Find where the given text appears and provide that cell's center as (x, y) coordinate. 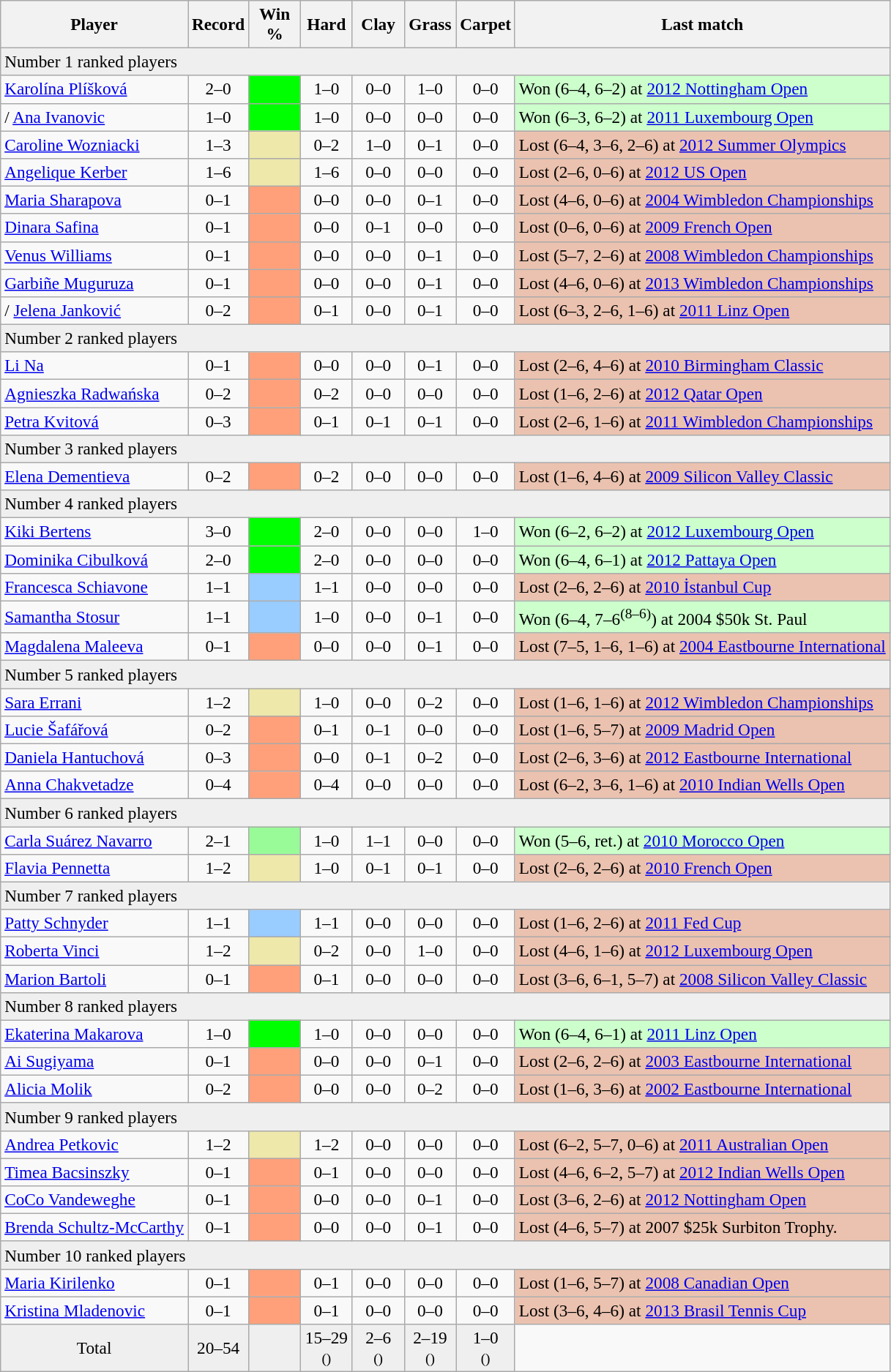
Won (6–4, 6–2) at 2012 Nottingham Open (702, 89)
Lost (2–6, 3–6) at 2012 Eastbourne International (702, 757)
2–1 (218, 840)
Lost (1–6, 2–6) at 2012 Qatar Open (702, 393)
Won (6–2, 6–2) at 2012 Luxembourg Open (702, 531)
Lost (1–6, 3–6) at 2002 Eastbourne International (702, 1089)
Grass (430, 23)
Andrea Petkovic (94, 1144)
/ Jelena Janković (94, 310)
Ai Sugiyama (94, 1061)
Kiki Bertens (94, 531)
Number 5 ranked players (445, 674)
Caroline Wozniacki (94, 144)
Anna Chakvetadze (94, 785)
Lost (4–6, 0–6) at 2004 Wimbledon Championships (702, 200)
Lost (5–7, 2–6) at 2008 Wimbledon Championships (702, 255)
Number 9 ranked players (445, 1117)
Maria Kirilenko (94, 1283)
Karolína Plíšková (94, 89)
Lost (4–6, 5–7) at 2007 $25k Surbiton Trophy. (702, 1227)
Win % (275, 23)
Timea Bacsinszky (94, 1172)
Won (6–3, 6–2) at 2011 Luxembourg Open (702, 117)
Clay (378, 23)
CoCo Vandeweghe (94, 1199)
Won (6–4, 6–1) at 2012 Pattaya Open (702, 559)
Dominika Cibulková (94, 559)
Number 4 ranked players (445, 504)
Lost (2–6, 2–6) at 2010 French Open (702, 868)
Last match (702, 23)
Patty Schnyder (94, 923)
Lost (0–6, 0–6) at 2009 French Open (702, 228)
Lucie Šafářová (94, 730)
2–19 () (430, 1348)
1–0 () (486, 1348)
Venus Williams (94, 255)
Lost (3–6, 4–6) at 2013 Brasil Tennis Cup (702, 1310)
Flavia Pennetta (94, 868)
Lost (2–6, 2–6) at 2010 İstanbul Cup (702, 587)
Won (6–4, 7–6(8–6)) at 2004 $50k St. Paul (702, 617)
Lost (1–6, 1–6) at 2012 Wimbledon Championships (702, 702)
Won (5–6, ret.) at 2010 Morocco Open (702, 840)
Player (94, 23)
Total (94, 1348)
Lost (6–4, 3–6, 2–6) at 2012 Summer Olympics (702, 144)
Daniela Hantuchová (94, 757)
Number 2 ranked players (445, 338)
Lost (7–5, 1–6, 1–6) at 2004 Eastbourne International (702, 647)
Number 3 ranked players (445, 449)
Hard (327, 23)
Lost (3–6, 6–1, 5–7) at 2008 Silicon Valley Classic (702, 978)
/ Ana Ivanovic (94, 117)
Lost (6–3, 2–6, 1–6) at 2011 Linz Open (702, 310)
Lost (6–2, 3–6, 1–6) at 2010 Indian Wells Open (702, 785)
Samantha Stosur (94, 617)
Ekaterina Makarova (94, 1034)
Magdalena Maleeva (94, 647)
Carla Suárez Navarro (94, 840)
15–29 () (327, 1348)
Sara Errani (94, 702)
Lost (3–6, 2–6) at 2012 Nottingham Open (702, 1199)
Lost (4–6, 0–6) at 2013 Wimbledon Championships (702, 282)
Garbiñe Muguruza (94, 282)
Dinara Safina (94, 228)
1–3 (218, 144)
Lost (6–2, 5–7, 0–6) at 2011 Australian Open (702, 1144)
Li Na (94, 366)
Lost (2–6, 1–6) at 2011 Wimbledon Championships (702, 421)
Roberta Vinci (94, 951)
Lost (2–6, 2–6) at 2003 Eastbourne International (702, 1061)
Number 6 ranked players (445, 812)
Brenda Schultz-McCarthy (94, 1227)
Alicia Molik (94, 1089)
Maria Sharapova (94, 200)
Francesca Schiavone (94, 587)
Petra Kvitová (94, 421)
Angelique Kerber (94, 172)
Won (6–4, 6–1) at 2011 Linz Open (702, 1034)
Lost (4–6, 1–6) at 2012 Luxembourg Open (702, 951)
2–6 () (378, 1348)
Lost (2–6, 0–6) at 2012 US Open (702, 172)
Lost (4–6, 6–2, 5–7) at 2012 Indian Wells Open (702, 1172)
3–0 (218, 531)
Lost (1–6, 5–7) at 2008 Canadian Open (702, 1283)
Lost (1–6, 4–6) at 2009 Silicon Valley Classic (702, 476)
Lost (1–6, 5–7) at 2009 Madrid Open (702, 730)
20–54 (218, 1348)
Number 8 ranked players (445, 1006)
Number 7 ranked players (445, 896)
Elena Dementieva (94, 476)
Lost (2–6, 4–6) at 2010 Birmingham Classic (702, 366)
Lost (1–6, 2–6) at 2011 Fed Cup (702, 923)
Number 10 ranked players (445, 1255)
Carpet (486, 23)
Agnieszka Radwańska (94, 393)
Record (218, 23)
Marion Bartoli (94, 978)
Number 1 ranked players (445, 61)
Kristina Mladenovic (94, 1310)
